For the text-containing cell, return its midpoint in [X, Y] coordinate format. 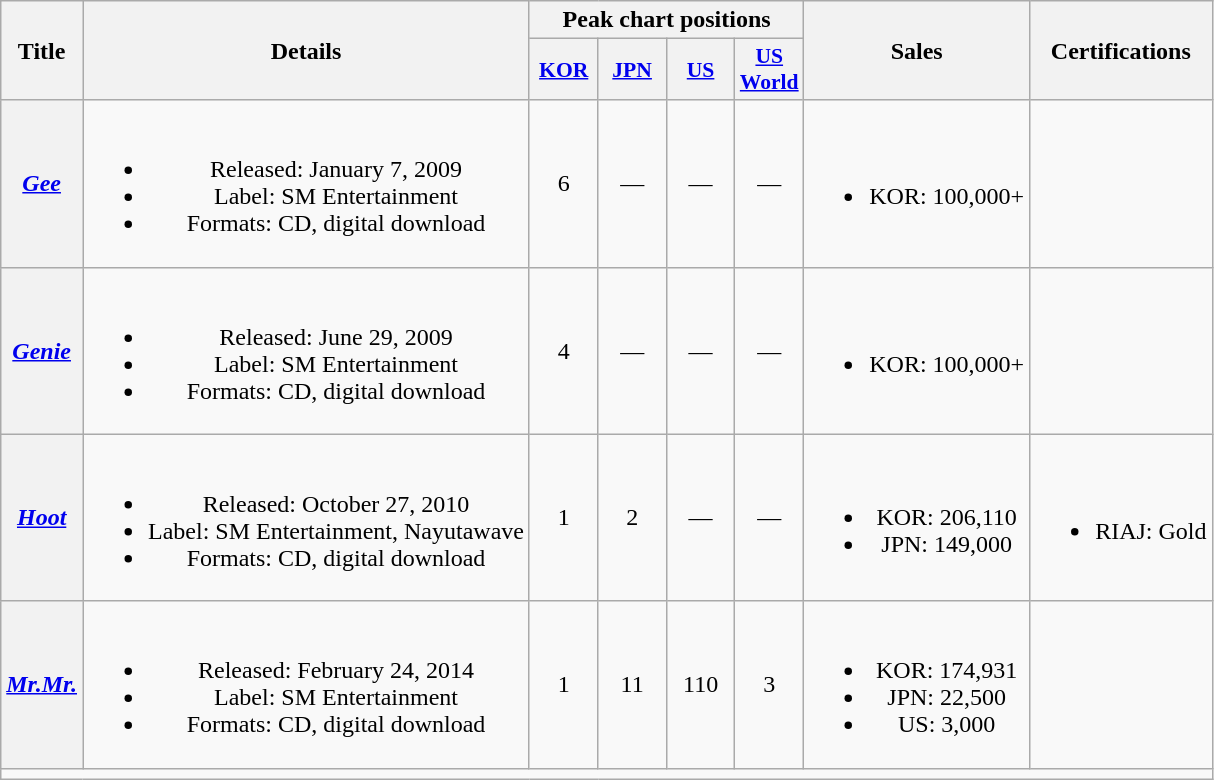
JPN [632, 70]
KOR: 206,110JPN: 149,000 [917, 518]
Released: February 24, 2014Label: SM EntertainmentFormats: CD, digital download [306, 684]
Gee [42, 184]
Sales [917, 50]
Genie [42, 350]
3 [770, 684]
Details [306, 50]
Mr.Mr. [42, 684]
6 [563, 184]
USWorld [770, 70]
Released: October 27, 2010Label: SM Entertainment, NayutawaveFormats: CD, digital download [306, 518]
11 [632, 684]
Released: January 7, 2009Label: SM EntertainmentFormats: CD, digital download [306, 184]
Title [42, 50]
2 [632, 518]
Released: June 29, 2009Label: SM EntertainmentFormats: CD, digital download [306, 350]
US [700, 70]
Peak chart positions [666, 20]
KOR [563, 70]
Hoot [42, 518]
110 [700, 684]
RIAJ: Gold [1121, 518]
4 [563, 350]
KOR: 174,931JPN: 22,500US: 3,000 [917, 684]
Certifications [1121, 50]
